For the text-containing cell, return its midpoint in [X, Y] coordinate format. 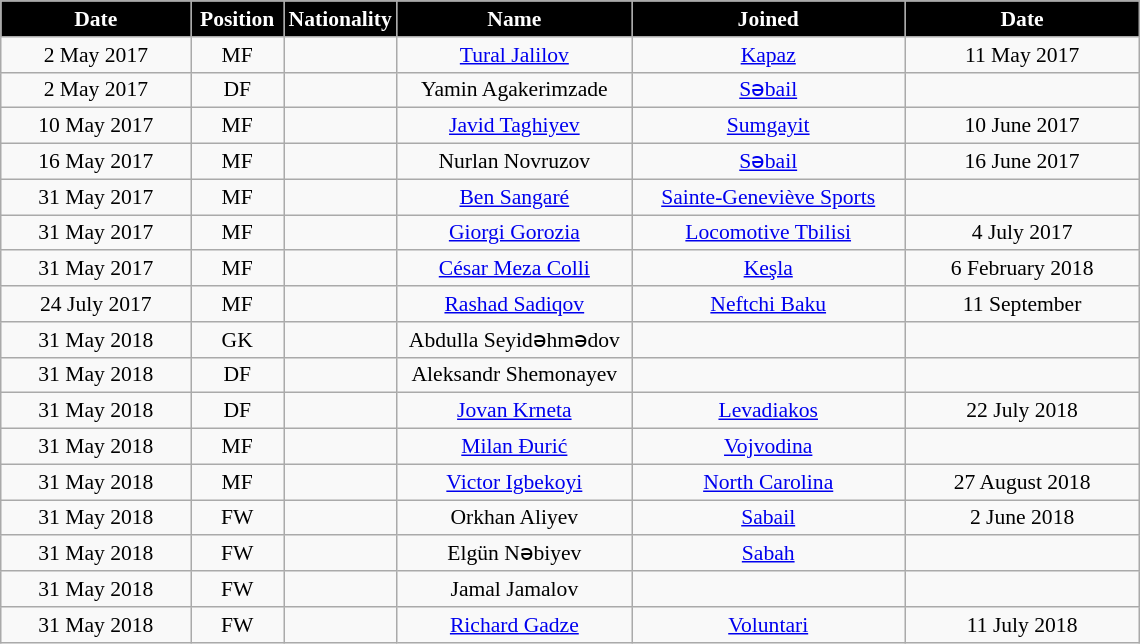
Elgün Nəbiyev [514, 554]
Sainte-Geneviève Sports [768, 197]
Victor Igbekoyi [514, 482]
6 February 2018 [1022, 269]
24 July 2017 [96, 304]
Sumgayit [768, 126]
Milan Đurić [514, 447]
Position [238, 19]
Jovan Krneta [514, 411]
Giorgi Gorozia [514, 233]
GK [238, 340]
Keşla [768, 269]
2 June 2018 [1022, 518]
Tural Jalilov [514, 55]
Aleksandr Shemonayev [514, 375]
César Meza Colli [514, 269]
Joined [768, 19]
11 September [1022, 304]
Ben Sangaré [514, 197]
Sabail [768, 518]
16 June 2017 [1022, 162]
Abdulla Seyidəhmədov [514, 340]
22 July 2018 [1022, 411]
Vojvodina [768, 447]
Voluntari [768, 625]
10 May 2017 [96, 126]
10 June 2017 [1022, 126]
Locomotive Tbilisi [768, 233]
Javid Taghiyev [514, 126]
Nationality [340, 19]
Richard Gadze [514, 625]
Neftchi Baku [768, 304]
North Carolina [768, 482]
Jamal Jamalov [514, 589]
Nurlan Novruzov [514, 162]
4 July 2017 [1022, 233]
Sabah [768, 554]
Name [514, 19]
27 August 2018 [1022, 482]
16 May 2017 [96, 162]
11 May 2017 [1022, 55]
Yamin Agakerimzade [514, 90]
Orkhan Aliyev [514, 518]
11 July 2018 [1022, 625]
Rashad Sadiqov [514, 304]
Levadiakos [768, 411]
Kapaz [768, 55]
